Locate the cell with the specified text and output its (X, Y) center coordinate. 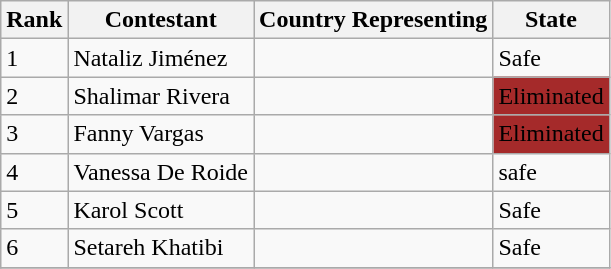
Fanny Vargas (161, 134)
4 (34, 172)
3 (34, 134)
6 (34, 248)
Setareh Khatibi (161, 248)
Shalimar Rivera (161, 96)
5 (34, 210)
Karol Scott (161, 210)
State (551, 20)
2 (34, 96)
safe (551, 172)
Vanessa De Roide (161, 172)
1 (34, 58)
Country Representing (374, 20)
Contestant (161, 20)
Rank (34, 20)
Nataliz Jiménez (161, 58)
